Extract the [x, y] coordinate from the center of the cell holding the provided text.  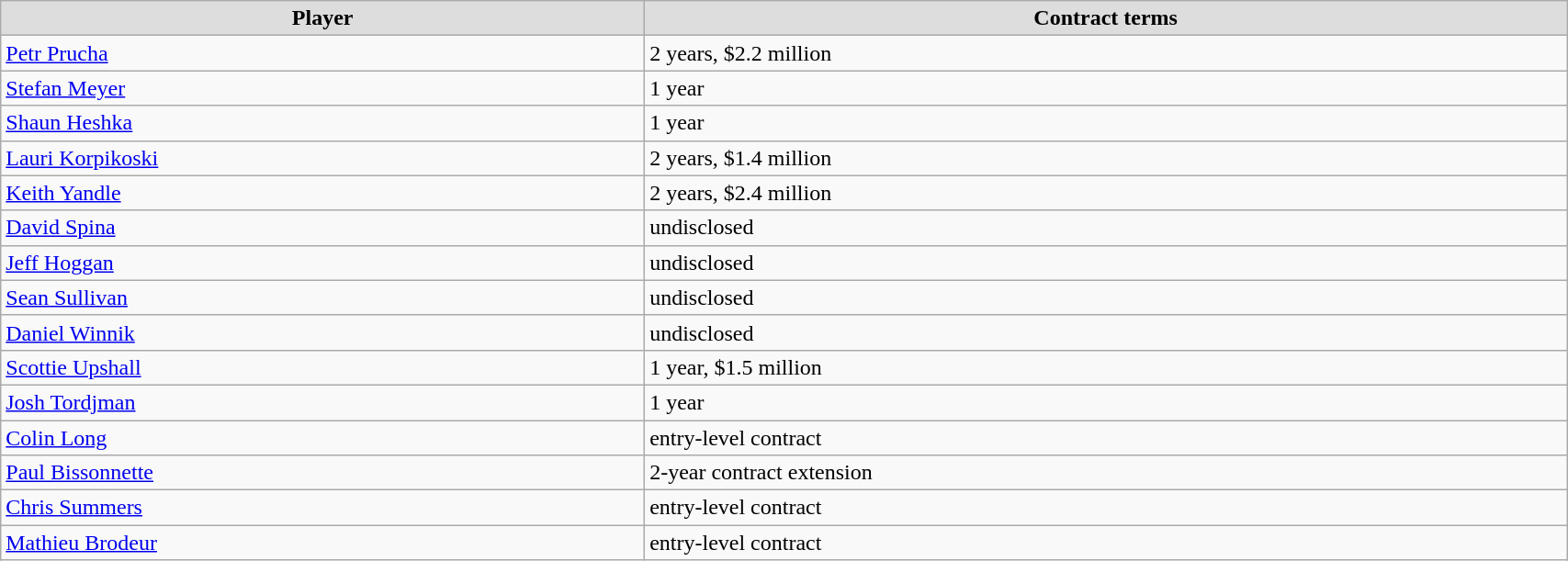
Contract terms [1106, 18]
Josh Tordjman [323, 402]
David Spina [323, 228]
Colin Long [323, 438]
Shaun Heshka [323, 123]
Player [323, 18]
1 year, $1.5 million [1106, 367]
Mathieu Brodeur [323, 543]
Sean Sullivan [323, 297]
Keith Yandle [323, 193]
Daniel Winnik [323, 332]
Chris Summers [323, 508]
2-year contract extension [1106, 473]
Stefan Meyer [323, 88]
2 years, $2.4 million [1106, 193]
Petr Prucha [323, 53]
Paul Bissonnette [323, 473]
2 years, $1.4 million [1106, 158]
Jeff Hoggan [323, 263]
Scottie Upshall [323, 367]
2 years, $2.2 million [1106, 53]
Lauri Korpikoski [323, 158]
